Find where the given text appears and provide that cell's center as [X, Y] coordinate. 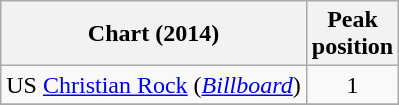
Chart (2014) [154, 34]
1 [352, 85]
Peakposition [352, 34]
US Christian Rock (Billboard) [154, 85]
